Locate the cell with the specified text and output its [x, y] center coordinate. 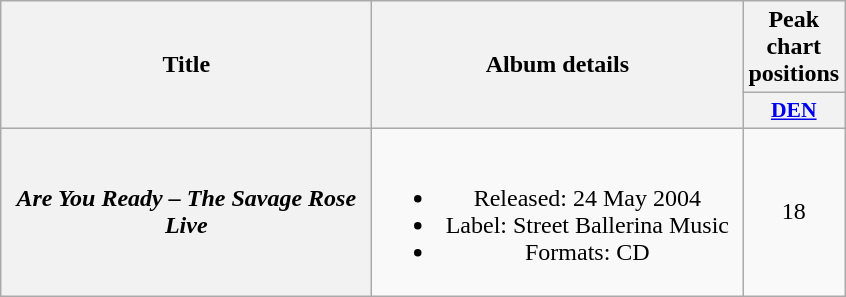
Album details [558, 65]
Are You Ready – The Savage Rose Live [186, 212]
18 [794, 212]
Peak chart positions [794, 47]
DEN [794, 111]
Released: 24 May 2004Label: Street Ballerina MusicFormats: CD [558, 212]
Title [186, 65]
